Output the (x, y) coordinate of the center of the cell containing the given text.  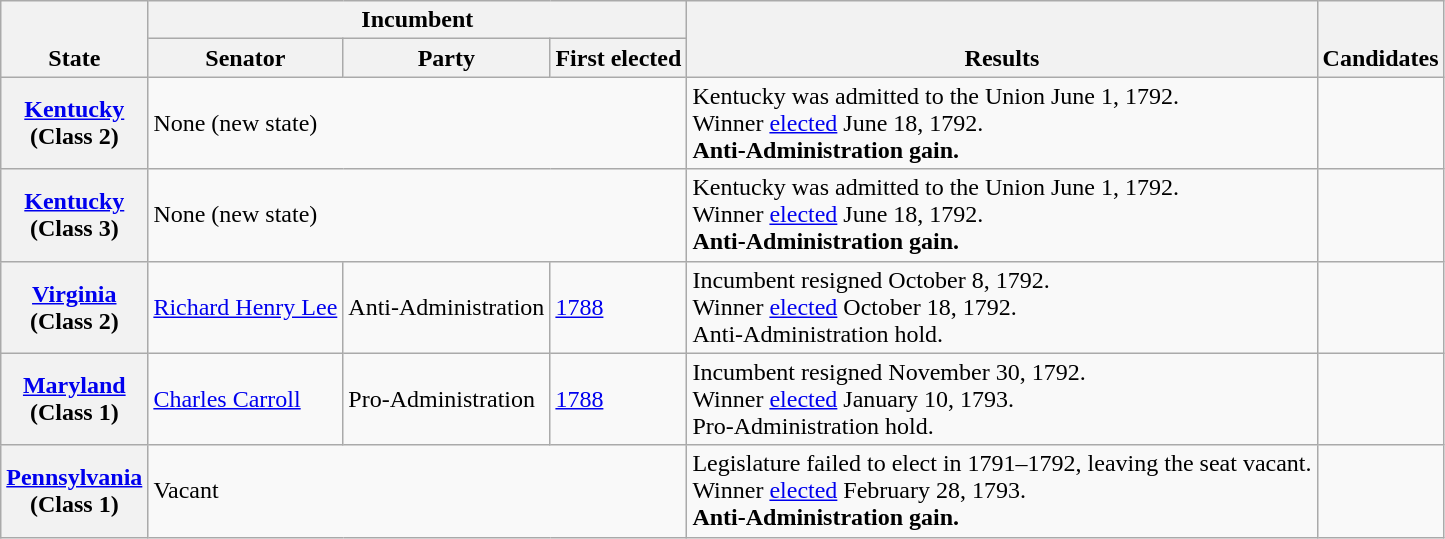
Pro-Administration (446, 399)
Legislature failed to elect in 1791–1792, leaving the seat vacant.Winner elected February 28, 1793.Anti-Administration gain. (1002, 491)
Party (446, 58)
Charles Carroll (246, 399)
Richard Henry Lee (246, 307)
State (74, 39)
Candidates (1380, 39)
First elected (618, 58)
Kentucky(Class 2) (74, 123)
Virginia(Class 2) (74, 307)
Pennsylvania(Class 1) (74, 491)
Incumbent resigned November 30, 1792.Winner elected January 10, 1793.Pro-Administration hold. (1002, 399)
Results (1002, 39)
Vacant (418, 491)
Senator (246, 58)
Incumbent (418, 20)
Incumbent resigned October 8, 1792.Winner elected October 18, 1792.Anti-Administration hold. (1002, 307)
Anti-Administration (446, 307)
Maryland(Class 1) (74, 399)
Kentucky(Class 3) (74, 215)
